Pinpoint the cell where the given text exists, returning its [X, Y] midpoint coordinate. 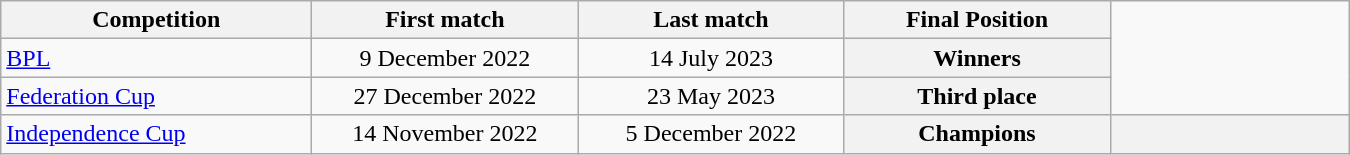
Competition [156, 20]
23 May 2023 [711, 96]
5 December 2022 [711, 134]
Final Position [977, 20]
BPL [156, 58]
Third place [977, 96]
9 December 2022 [445, 58]
Last match [711, 20]
Champions [977, 134]
Winners [977, 58]
14 November 2022 [445, 134]
14 July 2023 [711, 58]
First match [445, 20]
27 December 2022 [445, 96]
Independence Cup [156, 134]
Federation Cup [156, 96]
